Pinpoint the cell where the given text exists, returning its (X, Y) midpoint coordinate. 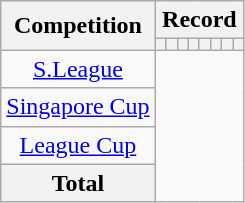
Total (78, 183)
Competition (78, 26)
Singapore Cup (78, 107)
League Cup (78, 145)
Record (199, 20)
S.League (78, 69)
